Determine the (x, y) coordinate at the center of the cell enclosing the given text.  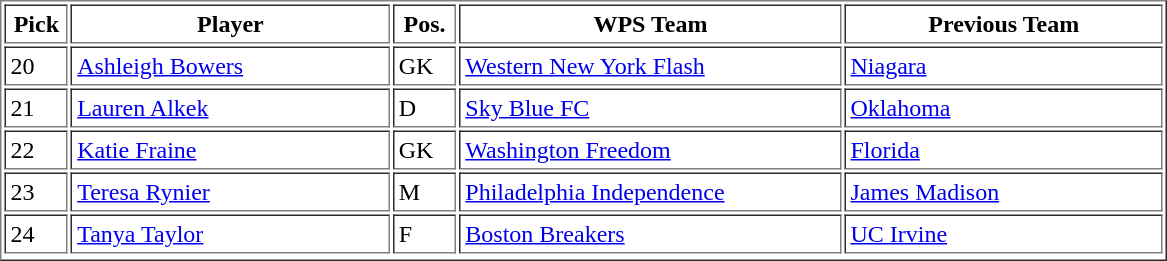
Previous Team (1004, 24)
Katie Fraine (230, 150)
WPS Team (650, 24)
Boston Breakers (650, 234)
Player (230, 24)
UC Irvine (1004, 234)
21 (36, 108)
Oklahoma (1004, 108)
Pick (36, 24)
D (425, 108)
23 (36, 192)
James Madison (1004, 192)
Niagara (1004, 66)
Washington Freedom (650, 150)
20 (36, 66)
Tanya Taylor (230, 234)
M (425, 192)
24 (36, 234)
Pos. (425, 24)
Ashleigh Bowers (230, 66)
22 (36, 150)
Lauren Alkek (230, 108)
Western New York Flash (650, 66)
F (425, 234)
Philadelphia Independence (650, 192)
Teresa Rynier (230, 192)
Florida (1004, 150)
Sky Blue FC (650, 108)
